Scan for the cell matching the given text and deliver its (x, y) coordinate at center. 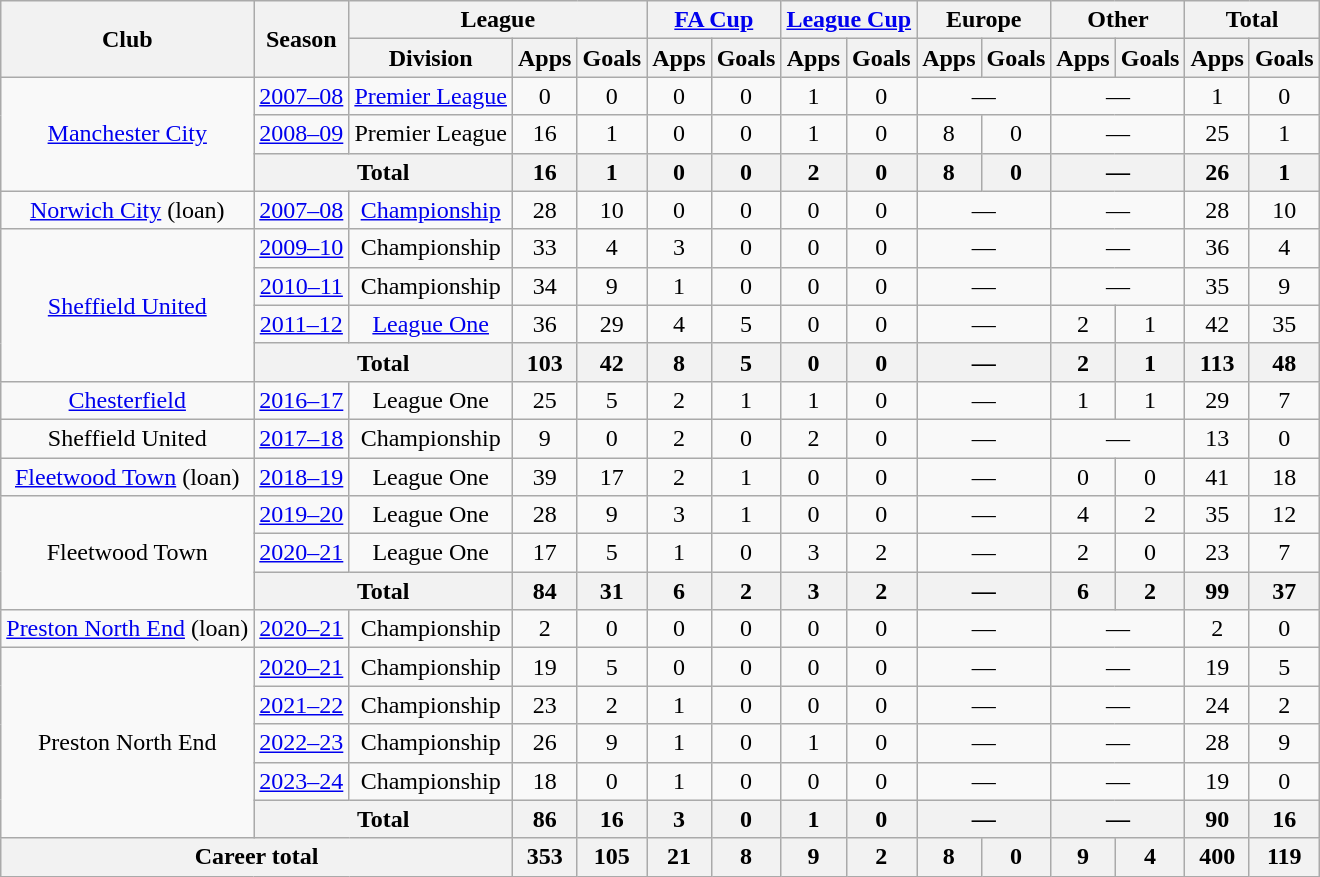
12 (1284, 515)
Preston North End (128, 743)
Manchester City (128, 134)
Chesterfield (128, 400)
Club (128, 39)
34 (545, 286)
2021–22 (302, 705)
2009–10 (302, 248)
37 (1284, 591)
41 (1217, 477)
353 (545, 857)
FA Cup (714, 20)
2008–09 (302, 134)
86 (545, 819)
Season (302, 39)
2018–19 (302, 477)
48 (1284, 362)
2019–20 (302, 515)
24 (1217, 705)
2023–24 (302, 781)
Career total (257, 857)
Fleetwood Town (loan) (128, 477)
Europe (984, 20)
League (498, 20)
113 (1217, 362)
2010–11 (302, 286)
400 (1217, 857)
Norwich City (loan) (128, 210)
105 (612, 857)
90 (1217, 819)
Preston North End (loan) (128, 629)
39 (545, 477)
2016–17 (302, 400)
2017–18 (302, 438)
119 (1284, 857)
13 (1217, 438)
Other (1118, 20)
League Cup (849, 20)
103 (545, 362)
Fleetwood Town (128, 553)
84 (545, 591)
31 (612, 591)
2022–23 (302, 743)
99 (1217, 591)
Division (431, 58)
21 (679, 857)
2011–12 (302, 324)
33 (545, 248)
